Detect which cell encompasses the target text, then output its [x, y] center coordinate. 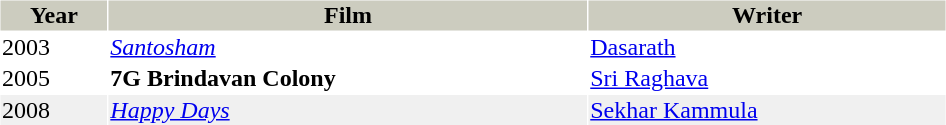
Film [348, 15]
Year [54, 15]
Sekhar Kammula [768, 110]
2005 [54, 79]
2008 [54, 110]
2003 [54, 47]
Dasarath [768, 47]
Writer [768, 15]
Santosham [348, 47]
Sri Raghava [768, 79]
Happy Days [348, 110]
7G Brindavan Colony [348, 79]
